Identify which cell holds the provided text, then report its (x, y) central coordinate. 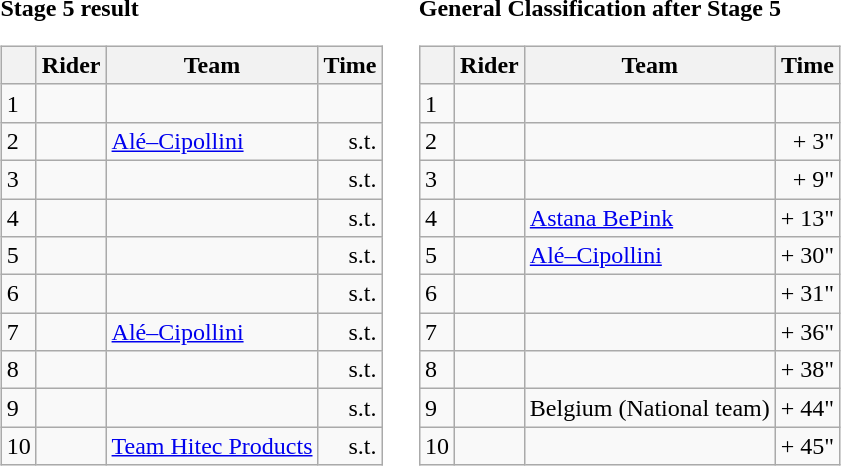
+ 31" (807, 294)
+ 30" (807, 256)
+ 38" (807, 370)
Astana BePink (650, 217)
+ 36" (807, 332)
Belgium (National team) (650, 408)
Team Hitec Products (212, 446)
+ 45" (807, 446)
+ 9" (807, 179)
+ 13" (807, 217)
+ 3" (807, 141)
+ 44" (807, 408)
